Return [x, y] of the center of cell containing provided text 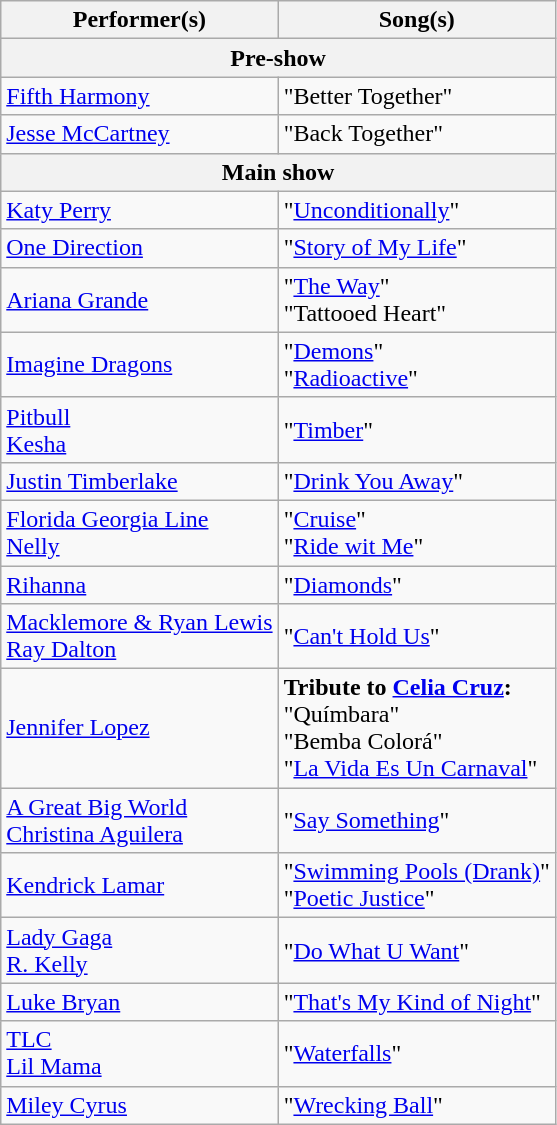
"Story of My Life" [416, 248]
"Diamonds" [416, 585]
Rihanna [140, 585]
Justin Timberlake [140, 481]
"Waterfalls" [416, 1054]
"Cruise""Ride wit Me" [416, 532]
One Direction [140, 248]
"Wrecking Ball" [416, 1105]
Ariana Grande [140, 300]
TLCLil Mama [140, 1054]
"Unconditionally" [416, 210]
"Better Together" [416, 96]
"Swimming Pools (Drank)""Poetic Justice" [416, 886]
"Back Together" [416, 134]
"The Way" "Tattooed Heart" [416, 300]
Imagine Dragons [140, 364]
Kendrick Lamar [140, 886]
Miley Cyrus [140, 1105]
"Can't Hold Us" [416, 636]
Jennifer Lopez [140, 728]
A Great Big WorldChristina Aguilera [140, 820]
"Demons""Radioactive" [416, 364]
Jesse McCartney [140, 134]
"Drink You Away" [416, 481]
Macklemore & Ryan LewisRay Dalton [140, 636]
Lady GagaR. Kelly [140, 950]
"Do What U Want" [416, 950]
Song(s) [416, 20]
Luke Bryan [140, 1002]
Fifth Harmony [140, 96]
PitbullKesha [140, 430]
Florida Georgia LineNelly [140, 532]
Main show [278, 172]
"That's My Kind of Night" [416, 1002]
Katy Perry [140, 210]
Pre-show [278, 58]
Tribute to Celia Cruz:"Químbara""Bemba Colorá""La Vida Es Un Carnaval" [416, 728]
"Timber" [416, 430]
"Say Something" [416, 820]
Performer(s) [140, 20]
